Locate the cell with the specified text and output its [x, y] center coordinate. 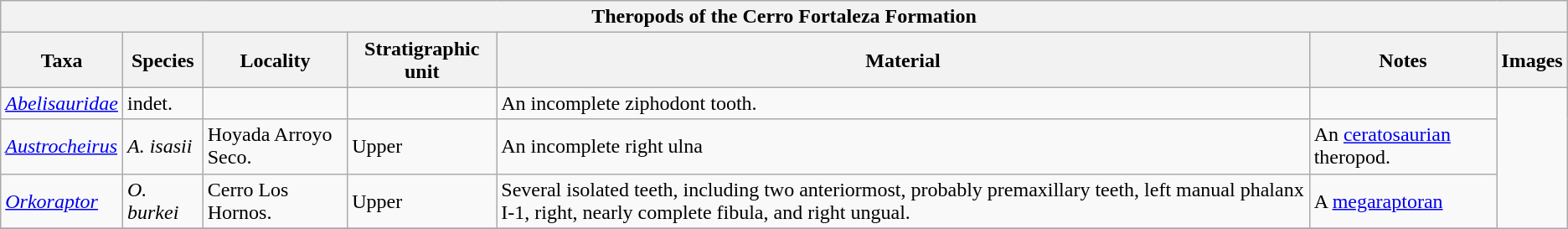
Species [162, 60]
Taxa [62, 60]
An incomplete right ulna [903, 146]
An incomplete ziphodont tooth. [903, 103]
Orkoraptor [62, 201]
Austrocheirus [62, 146]
An ceratosaurian theropod. [1403, 146]
Stratigraphic unit [422, 60]
Images [1532, 60]
O. burkei [162, 201]
Material [903, 60]
Locality [275, 60]
Notes [1403, 60]
indet. [162, 103]
Hoyada Arroyo Seco. [275, 146]
Cerro Los Hornos. [275, 201]
Abelisauridae [62, 103]
Theropods of the Cerro Fortaleza Formation [784, 17]
A. isasii [162, 146]
A megaraptoran [1403, 201]
